Find where the given text appears and provide that cell's center as (x, y) coordinate. 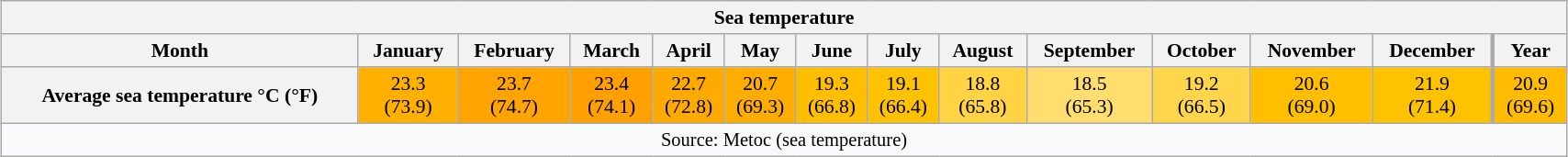
August (982, 50)
Average sea temperature °C (°F) (180, 95)
19.1(66.4) (903, 95)
June (832, 50)
Month (180, 50)
19.2(66.5) (1201, 95)
January (408, 50)
18.5(65.3) (1089, 95)
July (903, 50)
December (1432, 50)
22.7(72.8) (689, 95)
Source: Metoc (sea temperature) (784, 140)
18.8(65.8) (982, 95)
23.3(73.9) (408, 95)
Sea temperature (784, 17)
23.7(74.7) (514, 95)
March (611, 50)
November (1311, 50)
May (760, 50)
19.3(66.8) (832, 95)
February (514, 50)
September (1089, 50)
20.6(69.0) (1311, 95)
Year (1529, 50)
20.9(69.6) (1529, 95)
October (1201, 50)
21.9(71.4) (1432, 95)
20.7(69.3) (760, 95)
April (689, 50)
23.4(74.1) (611, 95)
